Return [x, y] of the center of cell containing provided text 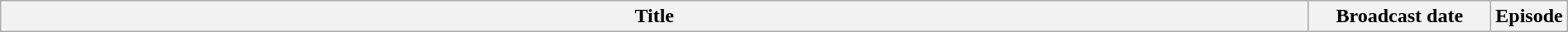
Title [655, 16]
Broadcast date [1399, 16]
Episode [1529, 16]
